Search for the cell housing the specified text and yield its [X, Y] center coordinate. 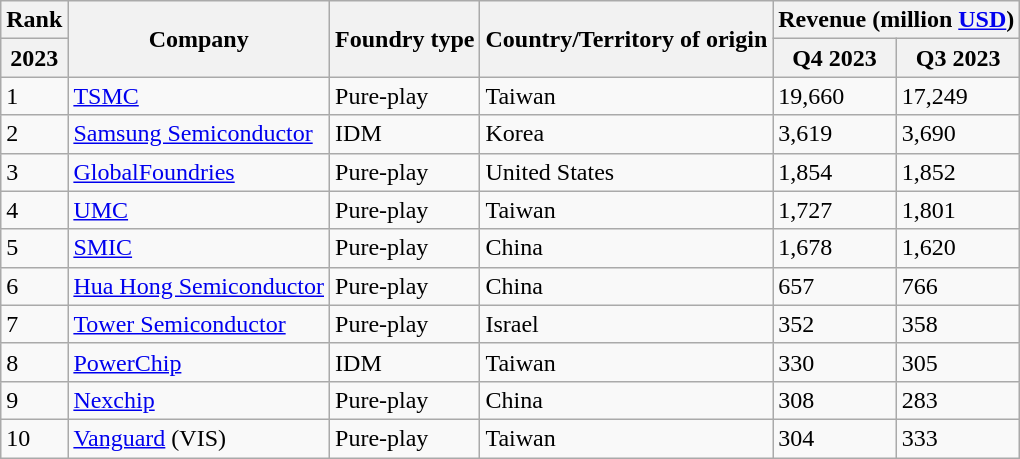
3,619 [835, 134]
19,660 [835, 96]
Samsung Semiconductor [199, 134]
1,678 [835, 248]
Hua Hong Semiconductor [199, 286]
1,801 [958, 210]
330 [835, 362]
1,620 [958, 248]
Q4 2023 [835, 58]
Foundry type [405, 39]
283 [958, 400]
Country/Territory of origin [626, 39]
766 [958, 286]
352 [835, 324]
UMC [199, 210]
1 [34, 96]
5 [34, 248]
Q3 2023 [958, 58]
358 [958, 324]
305 [958, 362]
3,690 [958, 134]
Rank [34, 20]
TSMC [199, 96]
Tower Semiconductor [199, 324]
6 [34, 286]
1,854 [835, 172]
3 [34, 172]
Israel [626, 324]
Company [199, 39]
GlobalFoundries [199, 172]
8 [34, 362]
2023 [34, 58]
1,852 [958, 172]
2 [34, 134]
Nexchip [199, 400]
10 [34, 438]
Revenue (million USD) [896, 20]
9 [34, 400]
657 [835, 286]
United States [626, 172]
Korea [626, 134]
SMIC [199, 248]
304 [835, 438]
Vanguard (VIS) [199, 438]
PowerChip [199, 362]
17,249 [958, 96]
7 [34, 324]
333 [958, 438]
308 [835, 400]
1,727 [835, 210]
4 [34, 210]
